Find where the given text appears and provide that cell's center as [x, y] coordinate. 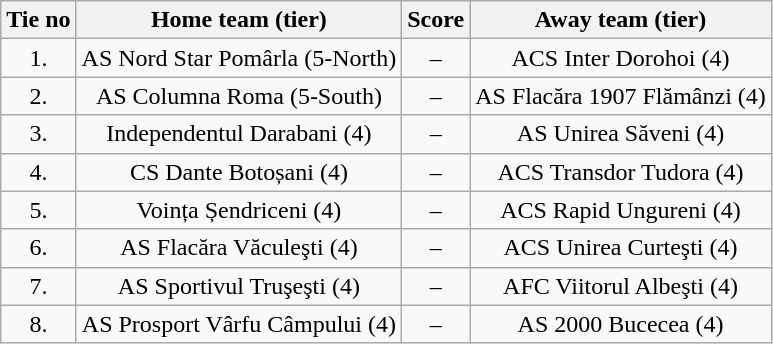
AS Unirea Săveni (4) [621, 134]
AS Prosport Vârfu Câmpului (4) [239, 324]
Voința Șendriceni (4) [239, 210]
5. [38, 210]
ACS Rapid Ungureni (4) [621, 210]
CS Dante Botoșani (4) [239, 172]
3. [38, 134]
4. [38, 172]
AS Flacăra 1907 Flămânzi (4) [621, 96]
AS Columna Roma (5-South) [239, 96]
Independentul Darabani (4) [239, 134]
Home team (tier) [239, 20]
ACS Transdor Tudora (4) [621, 172]
Tie no [38, 20]
AS Sportivul Truşeşti (4) [239, 286]
Away team (tier) [621, 20]
6. [38, 248]
ACS Inter Dorohoi (4) [621, 58]
1. [38, 58]
AS 2000 Bucecea (4) [621, 324]
AFC Viitorul Albeşti (4) [621, 286]
ACS Unirea Curteşti (4) [621, 248]
8. [38, 324]
AS Nord Star Pomârla (5-North) [239, 58]
AS Flacăra Văculeşti (4) [239, 248]
Score [436, 20]
2. [38, 96]
7. [38, 286]
